Identify which cell holds the provided text, then report its [x, y] central coordinate. 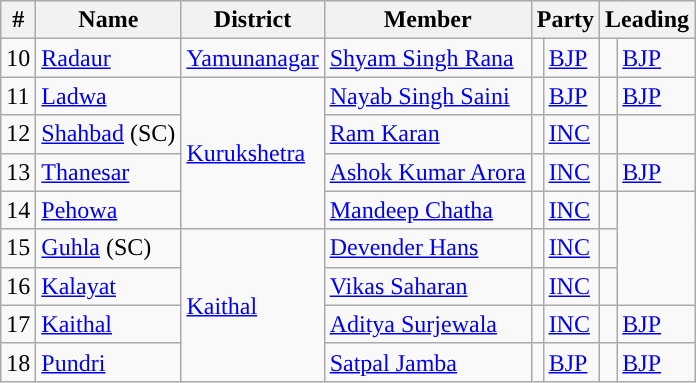
Vikas Saharan [428, 286]
Ram Karan [428, 134]
Yamunanagar [252, 58]
Ashok Kumar Arora [428, 172]
Nayab Singh Saini [428, 96]
18 [18, 362]
Shyam Singh Rana [428, 58]
# [18, 20]
Kurukshetra [252, 153]
12 [18, 134]
Name [108, 20]
Ladwa [108, 96]
Aditya Surjewala [428, 324]
Pehowa [108, 210]
Pundri [108, 362]
Satpal Jamba [428, 362]
Shahbad (SC) [108, 134]
16 [18, 286]
17 [18, 324]
Member [428, 20]
Radaur [108, 58]
Devender Hans [428, 248]
14 [18, 210]
Thanesar [108, 172]
District [252, 20]
Kalayat [108, 286]
Leading [648, 20]
11 [18, 96]
Guhla (SC) [108, 248]
10 [18, 58]
15 [18, 248]
Mandeep Chatha [428, 210]
13 [18, 172]
Party [565, 20]
